Extract the (x, y) coordinate from the center of the cell holding the provided text.  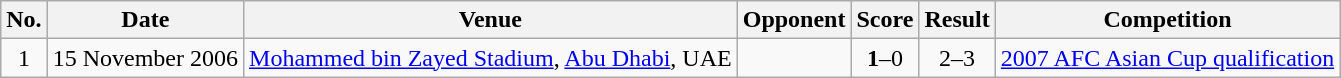
Opponent (794, 20)
Competition (1167, 20)
Result (957, 20)
Mohammed bin Zayed Stadium, Abu Dhabi, UAE (491, 58)
No. (24, 20)
1 (24, 58)
2007 AFC Asian Cup qualification (1167, 58)
15 November 2006 (145, 58)
Score (885, 20)
2–3 (957, 58)
Date (145, 20)
Venue (491, 20)
1–0 (885, 58)
